Detect which cell encompasses the target text, then output its [X, Y] center coordinate. 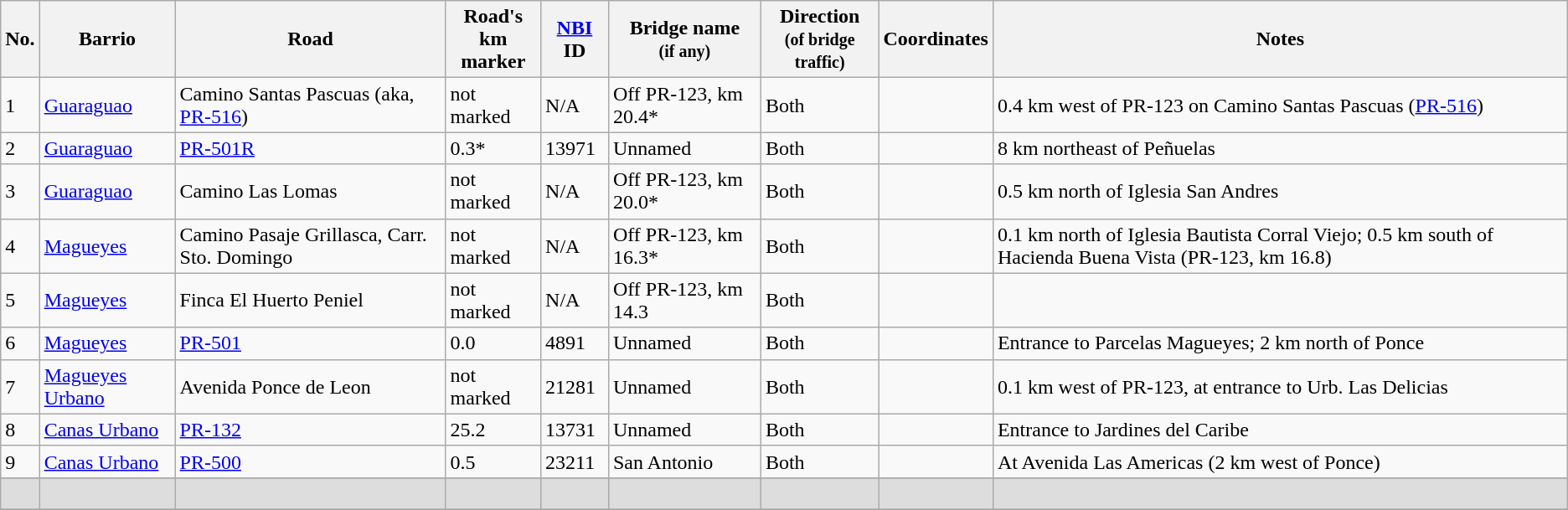
8 [20, 430]
Direction (of bridge traffic) [819, 39]
San Antonio [684, 461]
9 [20, 461]
7 [20, 387]
0.0 [493, 343]
0.3* [493, 148]
8 km northeast of Peñuelas [1280, 148]
Notes [1280, 39]
23211 [575, 461]
Camino Santas Pascuas (aka, PR-516) [310, 106]
Camino Pasaje Grillasca, Carr. Sto. Domingo [310, 246]
At Avenida Las Americas (2 km west of Ponce) [1280, 461]
4891 [575, 343]
6 [20, 343]
Off PR-123, km 20.0* [684, 191]
25.2 [493, 430]
21281 [575, 387]
Finca El Huerto Peniel [310, 300]
4 [20, 246]
0.4 km west of PR-123 on Camino Santas Pascuas (PR-516) [1280, 106]
NBI ID [575, 39]
0.1 km west of PR-123, at entrance to Urb. Las Delicias [1280, 387]
Barrio [107, 39]
PR-501R [310, 148]
PR-132 [310, 430]
PR-501 [310, 343]
Off PR-123, km 14.3 [684, 300]
3 [20, 191]
Entrance to Parcelas Magueyes; 2 km north of Ponce [1280, 343]
No. [20, 39]
Camino Las Lomas [310, 191]
Road [310, 39]
13731 [575, 430]
Off PR-123, km 16.3* [684, 246]
0.1 km north of Iglesia Bautista Corral Viejo; 0.5 km south of Hacienda Buena Vista (PR-123, km 16.8) [1280, 246]
Off PR-123, km 20.4* [684, 106]
1 [20, 106]
2 [20, 148]
Entrance to Jardines del Caribe [1280, 430]
Coordinates [936, 39]
Bridge name (if any) [684, 39]
Magueyes Urbano [107, 387]
5 [20, 300]
Road'skm marker [493, 39]
0.5 km north of Iglesia San Andres [1280, 191]
PR-500 [310, 461]
Avenida Ponce de Leon [310, 387]
13971 [575, 148]
0.5 [493, 461]
